From the cell containing the given text, extract its center point as (X, Y) coordinate. 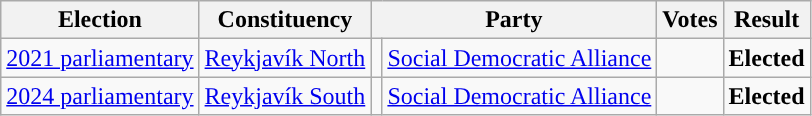
Reykjavík South (285, 96)
Election (100, 20)
Party (514, 20)
Result (766, 20)
Votes (690, 20)
2021 parliamentary (100, 58)
2024 parliamentary (100, 96)
Constituency (285, 20)
Reykjavík North (285, 58)
